Return the (X, Y) coordinate for the center point of the cell that contains the specified text.  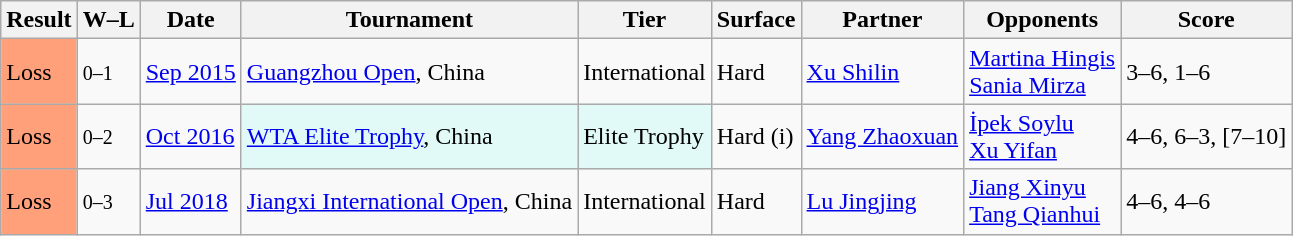
W–L (108, 20)
Tournament (409, 20)
Tier (645, 20)
Date (190, 20)
Opponents (1042, 20)
Partner (882, 20)
İpek Soylu Xu Yifan (1042, 136)
Lu Jingjing (882, 202)
Elite Trophy (645, 136)
Martina Hingis Sania Mirza (1042, 72)
Oct 2016 (190, 136)
0–2 (108, 136)
Jul 2018 (190, 202)
Guangzhou Open, China (409, 72)
WTA Elite Trophy, China (409, 136)
Jiangxi International Open, China (409, 202)
Yang Zhaoxuan (882, 136)
Sep 2015 (190, 72)
Jiang Xinyu Tang Qianhui (1042, 202)
0–1 (108, 72)
Surface (756, 20)
Score (1206, 20)
Hard (i) (756, 136)
4–6, 6–3, [7–10] (1206, 136)
4–6, 4–6 (1206, 202)
Xu Shilin (882, 72)
0–3 (108, 202)
Result (39, 20)
3–6, 1–6 (1206, 72)
